Identify which cell holds the provided text, then report its [x, y] central coordinate. 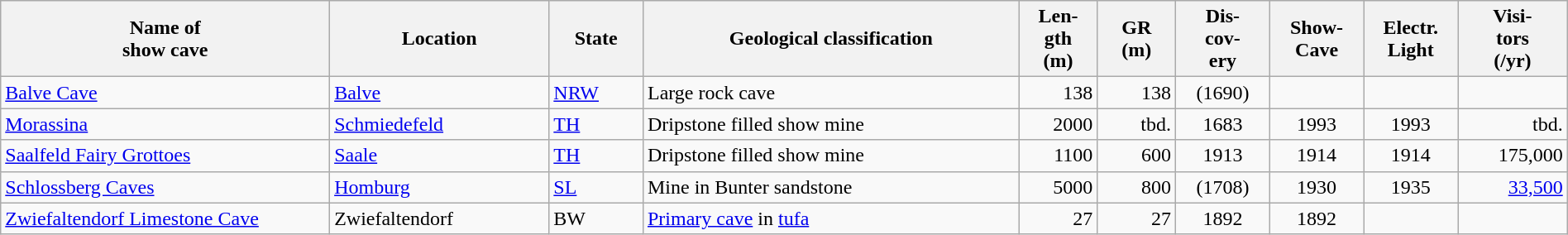
Schlossberg Caves [165, 187]
BW [596, 218]
State [596, 39]
NRW [596, 93]
Mine in Bunter sandstone [830, 187]
(1708) [1223, 187]
Len-gth(m) [1059, 39]
Morassina [165, 124]
1913 [1223, 156]
Primary cave in tufa [830, 218]
Large rock cave [830, 93]
Balve [440, 93]
175,000 [1513, 156]
2000 [1059, 124]
Location [440, 39]
Saale [440, 156]
Saalfeld Fairy Grottoes [165, 156]
5000 [1059, 187]
1930 [1317, 187]
Name ofshow cave [165, 39]
Visi-tors(/yr) [1513, 39]
Balve Cave [165, 93]
33,500 [1513, 187]
Zwiefaltendorf [440, 218]
800 [1136, 187]
Dis-cov-ery [1223, 39]
Homburg [440, 187]
Electr.Light [1411, 39]
SL [596, 187]
1100 [1059, 156]
600 [1136, 156]
1683 [1223, 124]
GR(m) [1136, 39]
Schmiedefeld [440, 124]
Show- Cave [1317, 39]
(1690) [1223, 93]
1935 [1411, 187]
Geological classification [830, 39]
Zwiefaltendorf Limestone Cave [165, 218]
